Locate the cell with the specified text and output its (X, Y) center coordinate. 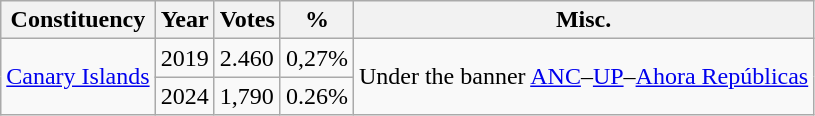
1,790 (247, 96)
Misc. (583, 20)
% (316, 20)
Votes (247, 20)
0,27% (316, 58)
2024 (184, 96)
2019 (184, 58)
0.26% (316, 96)
Canary Islands (78, 77)
Under the banner ANC–UP–Ahora Repúblicas (583, 77)
2.460 (247, 58)
Constituency (78, 20)
Year (184, 20)
